Return [x, y] of the center of cell containing provided text 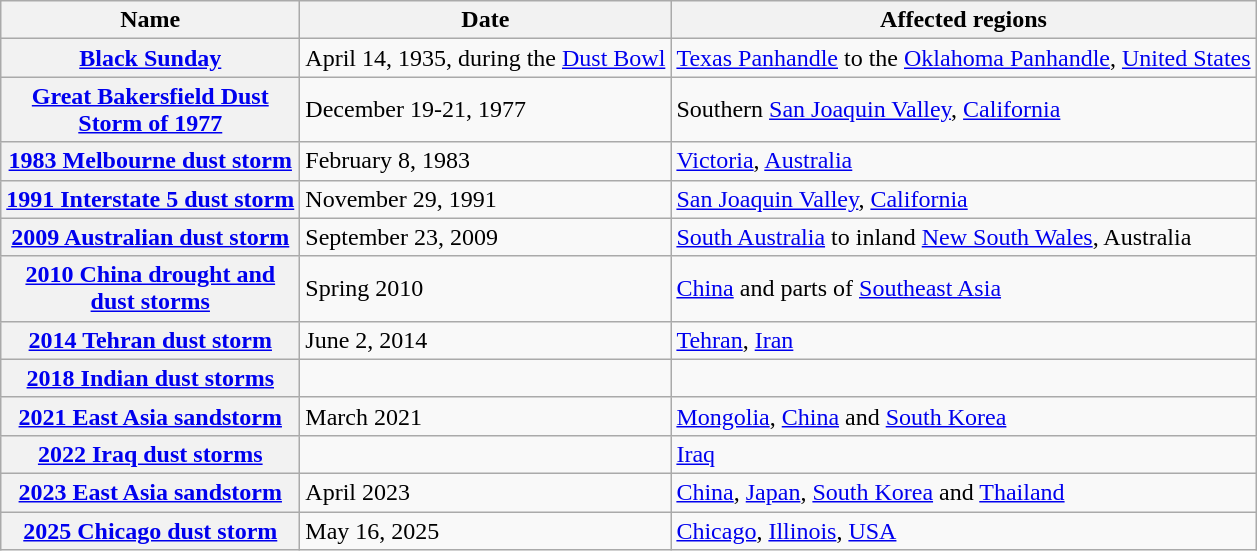
Victoria, Australia [964, 161]
Tehran, Iran [964, 340]
South Australia to inland New South Wales, Australia [964, 237]
Iraq [964, 454]
April 14, 1935, during the Dust Bowl [486, 58]
April 2023 [486, 492]
Spring 2010 [486, 288]
2025 Chicago dust storm [150, 531]
2021 East Asia sandstorm [150, 416]
2022 Iraq dust storms [150, 454]
Name [150, 20]
Mongolia, China and South Korea [964, 416]
1991 Interstate 5 dust storm [150, 199]
2018 Indian dust storms [150, 378]
June 2, 2014 [486, 340]
March 2021 [486, 416]
Black Sunday [150, 58]
2014 Tehran dust storm [150, 340]
Great Bakersfield Dust Storm of 1977 [150, 110]
China and parts of Southeast Asia [964, 288]
November 29, 1991 [486, 199]
Southern San Joaquin Valley, California [964, 110]
September 23, 2009 [486, 237]
China, Japan, South Korea and Thailand [964, 492]
May 16, 2025 [486, 531]
Texas Panhandle to the Oklahoma Panhandle, United States [964, 58]
Date [486, 20]
December 19-21, 1977 [486, 110]
2023 East Asia sandstorm [150, 492]
2010 China drought and dust storms [150, 288]
1983 Melbourne dust storm [150, 161]
February 8, 1983 [486, 161]
2009 Australian dust storm [150, 237]
Affected regions [964, 20]
Chicago, Illinois, USA [964, 531]
San Joaquin Valley, California [964, 199]
